Identify which cell holds the provided text, then report its (X, Y) central coordinate. 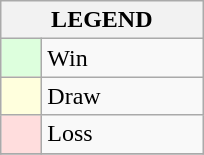
Win (122, 58)
Draw (122, 96)
LEGEND (102, 20)
Loss (122, 134)
